Scan for the cell matching the given text and deliver its (x, y) coordinate at center. 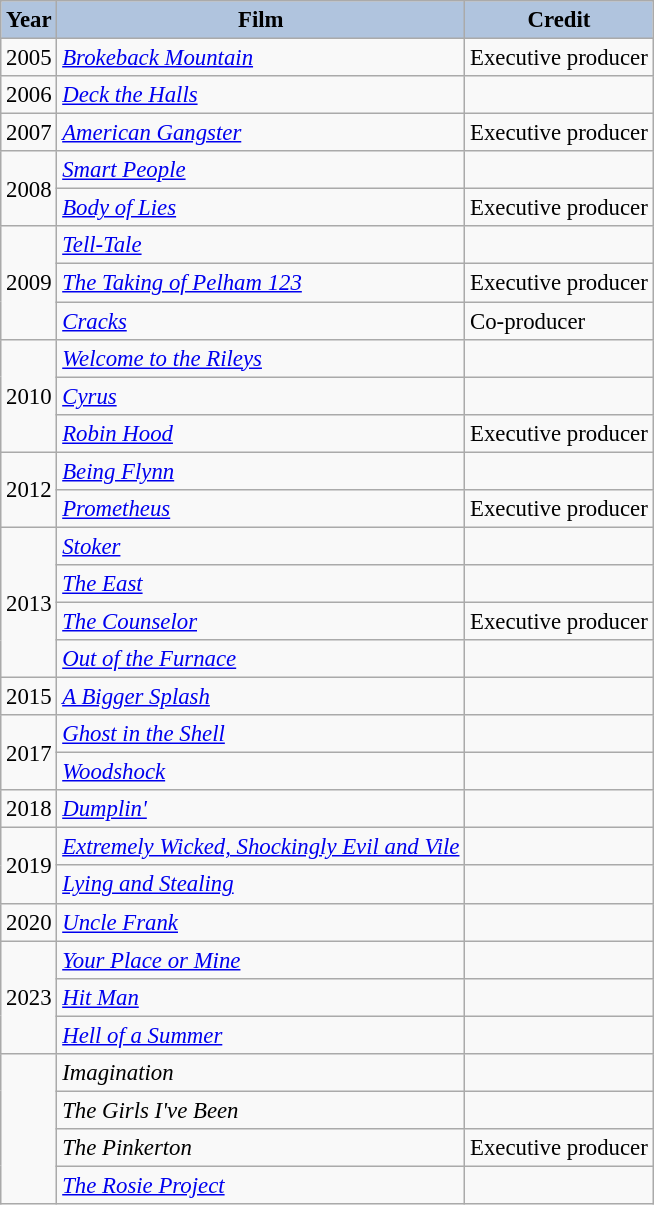
Prometheus (261, 509)
Body of Lies (261, 208)
The Rosie Project (261, 1185)
2008 (29, 188)
Deck the Halls (261, 95)
Ghost in the Shell (261, 734)
2019 (29, 866)
2017 (29, 752)
Year (29, 20)
2006 (29, 95)
The Counselor (261, 621)
Tell-Tale (261, 245)
The Pinkerton (261, 1148)
The East (261, 584)
2010 (29, 396)
Co-producer (559, 321)
Uncle Frank (261, 922)
Dumplin' (261, 809)
2012 (29, 490)
Imagination (261, 1073)
Lying and Stealing (261, 885)
Brokeback Mountain (261, 58)
Stoker (261, 546)
The Girls I've Been (261, 1110)
Hell of a Summer (261, 1035)
Film (261, 20)
2020 (29, 922)
The Taking of Pelham 123 (261, 283)
Your Place or Mine (261, 960)
Credit (559, 20)
Smart People (261, 170)
Cyrus (261, 396)
2023 (29, 998)
2005 (29, 58)
2007 (29, 133)
2013 (29, 602)
Robin Hood (261, 433)
Extremely Wicked, Shockingly Evil and Vile (261, 847)
Cracks (261, 321)
2018 (29, 809)
American Gangster (261, 133)
A Bigger Splash (261, 697)
Out of the Furnace (261, 659)
Woodshock (261, 772)
Being Flynn (261, 471)
Welcome to the Rileys (261, 358)
2015 (29, 697)
Hit Man (261, 997)
2009 (29, 282)
